Detect which cell encompasses the target text, then output its [x, y] center coordinate. 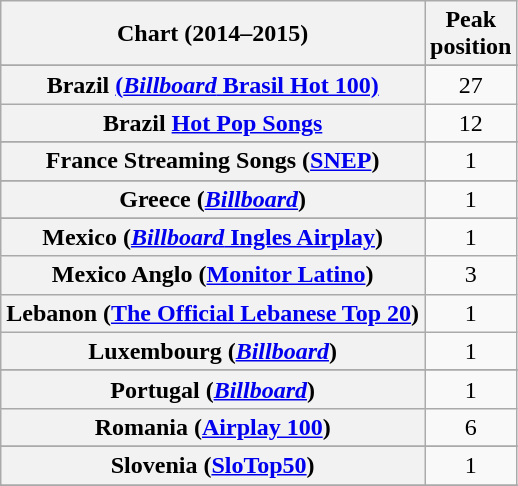
Brazil Hot Pop Songs [213, 123]
Mexico Anglo (Monitor Latino) [213, 275]
Brazil (Billboard Brasil Hot 100) [213, 85]
France Streaming Songs (SNEP) [213, 161]
Chart (2014–2015) [213, 34]
27 [471, 85]
Luxembourg (Billboard) [213, 351]
Romania (Airplay 100) [213, 427]
12 [471, 123]
6 [471, 427]
Slovenia (SloTop50) [213, 465]
Portugal (Billboard) [213, 389]
Peakposition [471, 34]
Mexico (Billboard Ingles Airplay) [213, 237]
Greece (Billboard) [213, 199]
Lebanon (The Official Lebanese Top 20) [213, 313]
3 [471, 275]
